For the text-containing cell, return its midpoint in [X, Y] coordinate format. 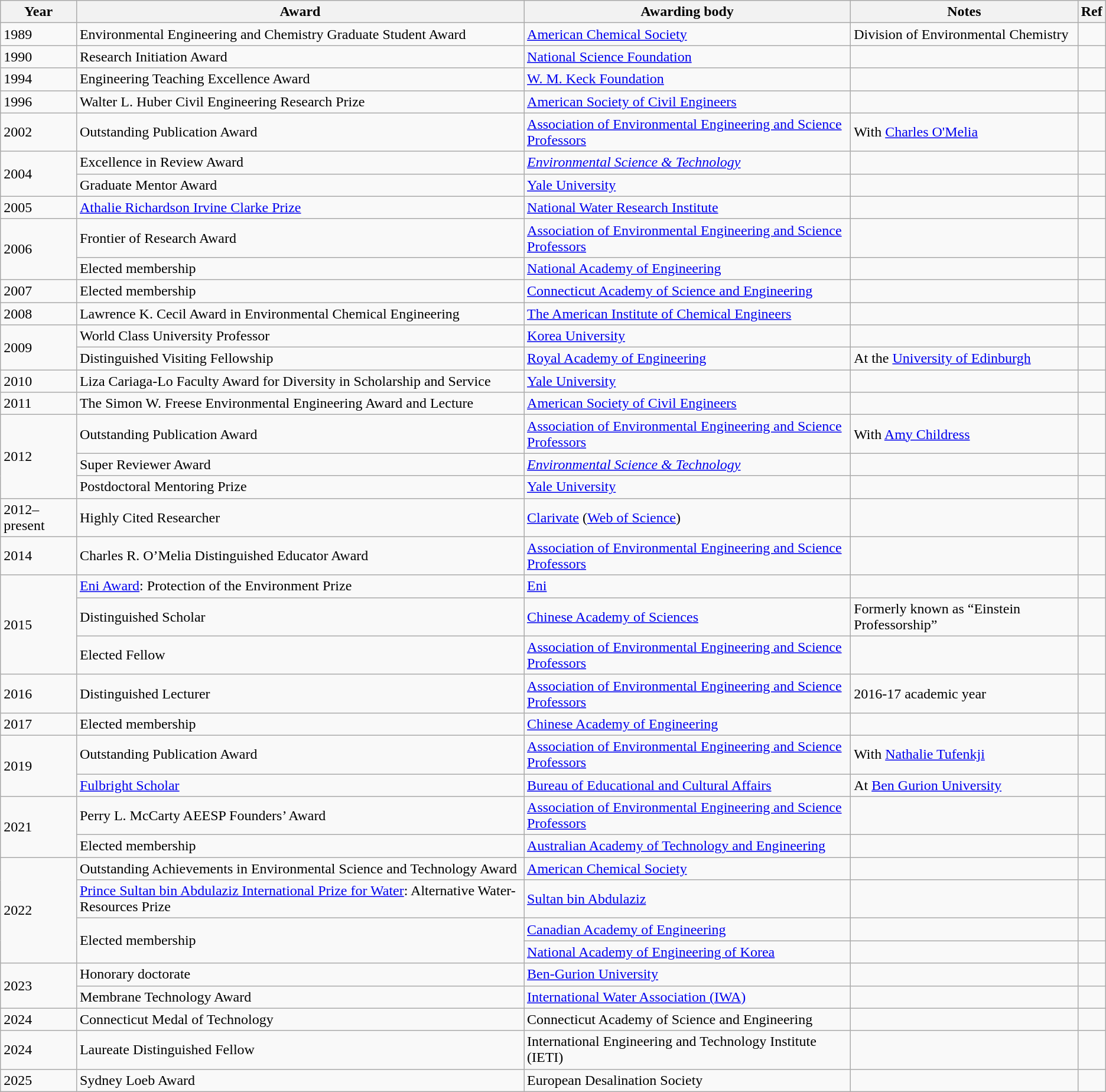
Prince Sultan bin Abdulaziz International Prize for Water: Alternative Water-Resources Prize [300, 899]
The Simon W. Freese Environmental Engineering Award and Lecture [300, 404]
Outstanding Achievements in Environmental Science and Technology Award [300, 869]
With Amy Childress [964, 434]
Eni Award: Protection of the Environment Prize [300, 586]
1994 [39, 79]
Liza Cariaga-Lo Faculty Award for Diversity in Scholarship and Service [300, 381]
International Engineering and Technology Institute (IETI) [688, 1049]
National Water Research Institute [688, 207]
Canadian Academy of Engineering [688, 929]
Awarding body [688, 12]
Award [300, 12]
The American Institute of Chemical Engineers [688, 314]
Charles R. O’Melia Distinguished Educator Award [300, 555]
Perry L. McCarty AEESP Founders’ Award [300, 815]
Postdoctoral Mentoring Prize [300, 487]
2004 [39, 174]
Year [39, 12]
2010 [39, 381]
2006 [39, 249]
Membrane Technology Award [300, 997]
At the University of Edinburgh [964, 359]
Highly Cited Researcher [300, 518]
International Water Association (IWA) [688, 997]
1990 [39, 57]
Chinese Academy of Engineering [688, 724]
1989 [39, 34]
Ben-Gurion University [688, 974]
With Charles O'Melia [964, 132]
Division of Environmental Chemistry [964, 34]
National Science Foundation [688, 57]
2025 [39, 1080]
Graduate Mentor Award [300, 185]
Sultan bin Abdulaziz [688, 899]
Honorary doctorate [300, 974]
National Academy of Engineering of Korea [688, 952]
Engineering Teaching Excellence Award [300, 79]
Athalie Richardson Irvine Clarke Prize [300, 207]
1996 [39, 102]
2012 [39, 456]
2002 [39, 132]
National Academy of Engineering [688, 268]
2012–present [39, 518]
2008 [39, 314]
Fulbright Scholar [300, 785]
2016 [39, 694]
2005 [39, 207]
2014 [39, 555]
2007 [39, 291]
Frontier of Research Award [300, 238]
2016-17 academic year [964, 694]
2021 [39, 827]
Clarivate (Web of Science) [688, 518]
At Ben Gurion University [964, 785]
Distinguished Scholar [300, 617]
Korea University [688, 336]
Distinguished Visiting Fellowship [300, 359]
World Class University Professor [300, 336]
Laureate Distinguished Fellow [300, 1049]
2015 [39, 625]
Excellence in Review Award [300, 162]
Super Reviewer Award [300, 464]
Eni [688, 586]
European Desalination Society [688, 1080]
Research Initiation Award [300, 57]
Bureau of Educational and Cultural Affairs [688, 785]
Royal Academy of Engineering [688, 359]
Australian Academy of Technology and Engineering [688, 846]
Lawrence K. Cecil Award in Environmental Chemical Engineering [300, 314]
Sydney Loeb Award [300, 1080]
2009 [39, 347]
Ref [1092, 12]
2017 [39, 724]
Connecticut Medal of Technology [300, 1019]
Chinese Academy of Sciences [688, 617]
Elected Fellow [300, 655]
With Nathalie Tufenkji [964, 754]
Distinguished Lecturer [300, 694]
2022 [39, 910]
2019 [39, 766]
Formerly known as “Einstein Professorship” [964, 617]
W. M. Keck Foundation [688, 79]
Walter L. Huber Civil Engineering Research Prize [300, 102]
Environmental Engineering and Chemistry Graduate Student Award [300, 34]
2023 [39, 986]
Notes [964, 12]
2011 [39, 404]
